Capture the cell that displays the provided text and extract its (X, Y) central coordinate. 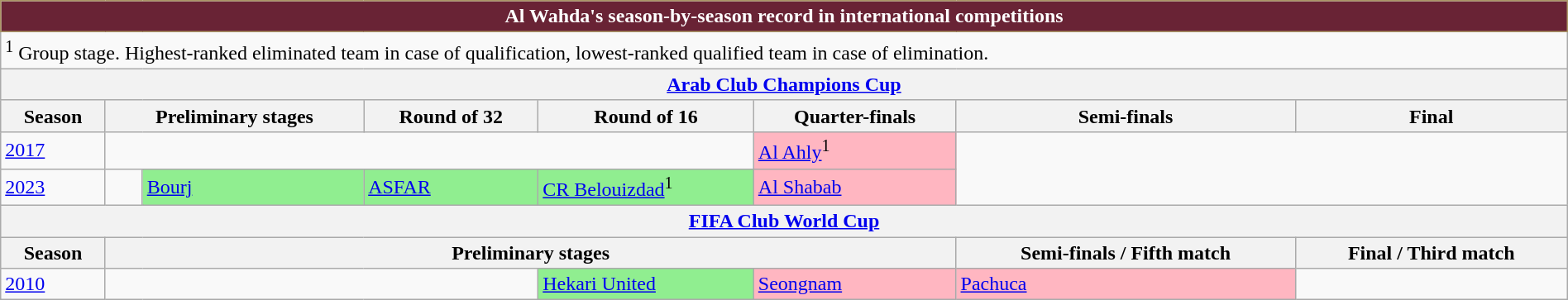
Quarter-finals (855, 116)
Seongnam (855, 284)
Round of 16 (647, 116)
2023 (53, 187)
Al Shabab (855, 187)
2010 (53, 284)
Al Ahly1 (855, 150)
Semi-finals / Fifth match (1126, 253)
1 Group stage. Highest-ranked eliminated team in case of qualification, lowest-ranked qualified team in case of elimination. (784, 51)
Round of 32 (452, 116)
2017 (53, 150)
Arab Club Champions Cup (784, 84)
Al Wahda's season-by-season record in international competitions (784, 17)
CR Belouizdad1 (647, 187)
FIFA Club World Cup (784, 221)
Final (1431, 116)
ASFAR (452, 187)
Final / Third match (1431, 253)
Bourj (253, 187)
Pachuca (1126, 284)
Semi-finals (1126, 116)
Hekari United (647, 284)
